For the text-containing cell, return its midpoint in [X, Y] coordinate format. 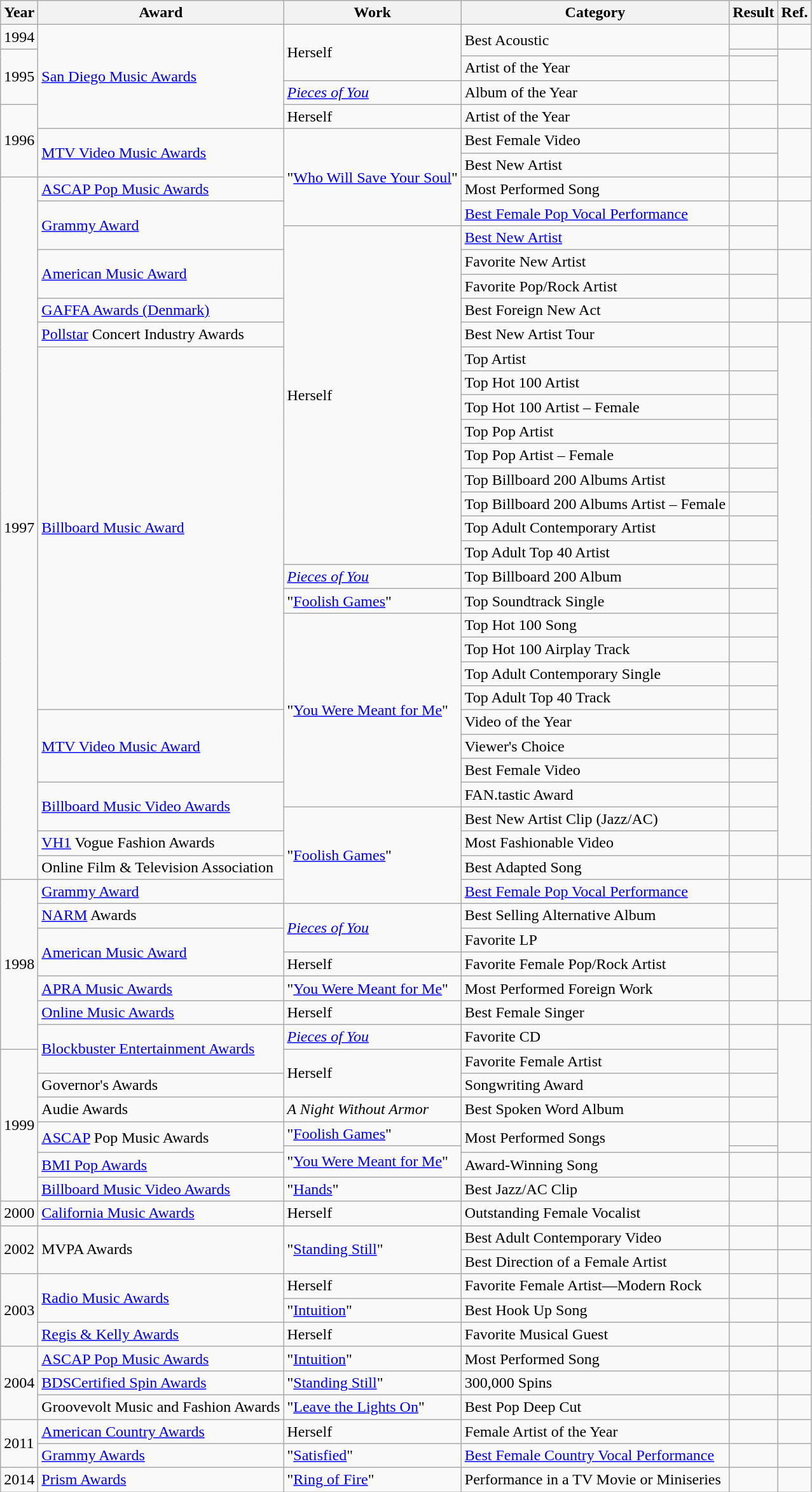
Favorite Female Pop/Rock Artist [595, 964]
Best Selling Alternative Album [595, 916]
San Diego Music Awards [161, 76]
Best Jazz/AC Clip [595, 1189]
Favorite New Artist [595, 261]
MTV Video Music Award [161, 746]
Top Hot 100 Artist [595, 383]
Audie Awards [161, 1110]
Best New Artist Clip (Jazz/AC) [595, 819]
Top Hot 100 Airplay Track [595, 649]
"Who Will Save Your Soul" [373, 177]
Grammy Awards [161, 1456]
Video of the Year [595, 722]
Work [373, 13]
MVPA Awards [161, 1250]
Viewer's Choice [595, 746]
Radio Music Awards [161, 1298]
BMI Pop Awards [161, 1165]
Best Adapted Song [595, 867]
"Ring of Fire" [373, 1480]
Album of the Year [595, 92]
Best Acoustic [595, 41]
1997 [19, 528]
Top Billboard 200 Albums Artist [595, 480]
Favorite Musical Guest [595, 1334]
300,000 Spins [595, 1383]
California Music Awards [161, 1213]
Top Soundtrack Single [595, 601]
Year [19, 13]
Governor's Awards [161, 1085]
Top Adult Top 40 Artist [595, 552]
Prism Awards [161, 1480]
APRA Music Awards [161, 988]
Best New Artist Tour [595, 335]
1994 [19, 37]
Favorite CD [595, 1036]
"Leave the Lights On" [373, 1407]
Best Pop Deep Cut [595, 1407]
Award [161, 13]
Pollstar Concert Industry Awards [161, 335]
Online Film & Television Association [161, 867]
Outstanding Female Vocalist [595, 1213]
Billboard Music Award [161, 528]
1998 [19, 964]
Best Adult Contemporary Video [595, 1238]
Top Pop Artist – Female [595, 456]
2002 [19, 1250]
Most Fashionable Video [595, 843]
GAFFA Awards (Denmark) [161, 310]
Top Hot 100 Artist – Female [595, 407]
Best Foreign New Act [595, 310]
2004 [19, 1383]
Best Female Singer [595, 1012]
Favorite Female Artist [595, 1061]
"Satisfied" [373, 1456]
1995 [19, 76]
1996 [19, 141]
Top Billboard 200 Albums Artist – Female [595, 504]
Top Adult Contemporary Artist [595, 528]
MTV Video Music Awards [161, 153]
Favorite Pop/Rock Artist [595, 286]
Songwriting Award [595, 1085]
Result [754, 13]
Category [595, 13]
Top Adult Contemporary Single [595, 674]
2003 [19, 1310]
Best Direction of a Female Artist [595, 1262]
Ref. [795, 13]
VH1 Vogue Fashion Awards [161, 843]
A Night Without Armor [373, 1110]
Best Female Country Vocal Performance [595, 1456]
Top Adult Top 40 Track [595, 698]
NARM Awards [161, 916]
American Country Awards [161, 1431]
Favorite LP [595, 940]
Most Performed Foreign Work [595, 988]
Best Spoken Word Album [595, 1110]
Blockbuster Entertainment Awards [161, 1049]
BDSCertified Spin Awards [161, 1383]
2000 [19, 1213]
2011 [19, 1443]
Top Hot 100 Song [595, 625]
Top Artist [595, 359]
1999 [19, 1125]
Award-Winning Song [595, 1165]
Top Billboard 200 Album [595, 576]
Most Performed Songs [595, 1138]
"Hands" [373, 1189]
Female Artist of the Year [595, 1431]
Groovevolt Music and Fashion Awards [161, 1407]
Regis & Kelly Awards [161, 1334]
Performance in a TV Movie or Miniseries [595, 1480]
Online Music Awards [161, 1012]
Best Hook Up Song [595, 1310]
FAN.tastic Award [595, 795]
2014 [19, 1480]
Favorite Female Artist—Modern Rock [595, 1286]
Top Pop Artist [595, 431]
